Find where the given text appears and provide that cell's center as (x, y) coordinate. 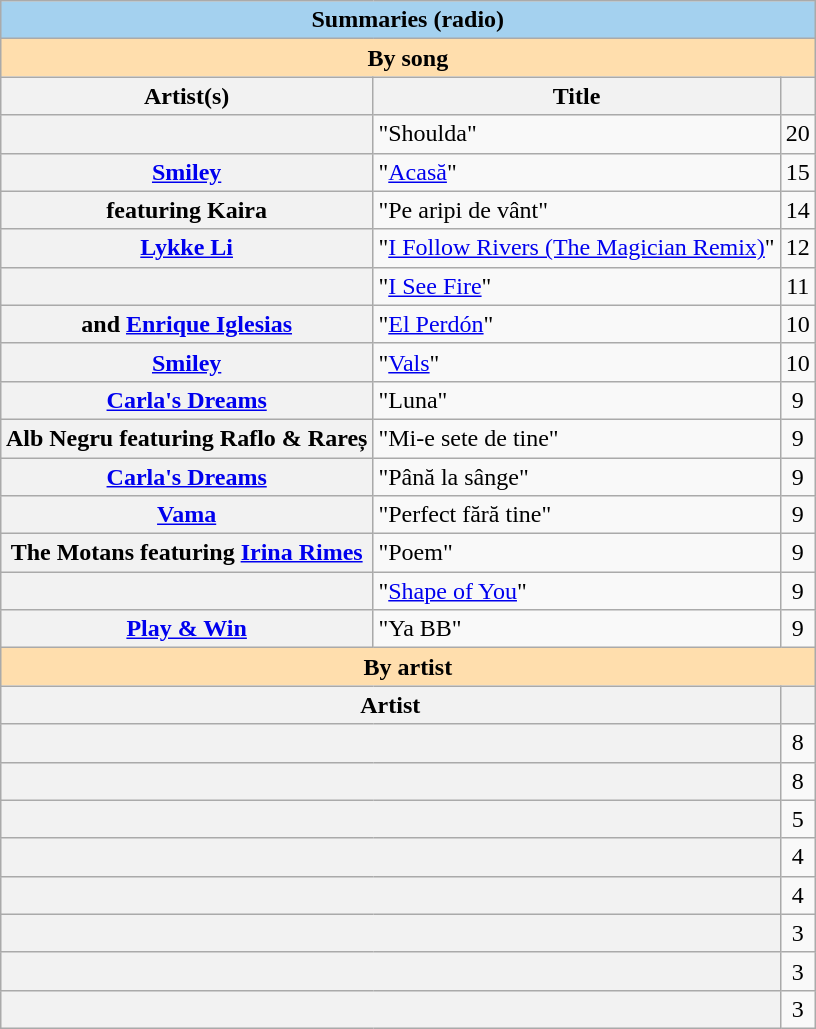
Lykke Li (186, 248)
15 (798, 172)
14 (798, 210)
and Enrique Iglesias (186, 324)
featuring Kaira (186, 210)
11 (798, 286)
"Poem" (576, 553)
12 (798, 248)
"I Follow Rivers (The Magician Remix)" (576, 248)
"Vals" (576, 362)
By artist (408, 667)
"Shape of You" (576, 591)
Summaries (radio) (408, 20)
"Luna" (576, 400)
Artist(s) (186, 96)
"Mi-e sete de tine" (576, 438)
"Ya BB" (576, 629)
The Motans featuring Irina Rimes (186, 553)
By song (408, 58)
Play & Win (186, 629)
20 (798, 134)
5 (798, 819)
Title (576, 96)
"I See Fire" (576, 286)
"Acasă" (576, 172)
Alb Negru featuring Raflo & Rareș (186, 438)
Vama (186, 515)
"Perfect fără tine" (576, 515)
Artist (390, 705)
"Shoulda" (576, 134)
"Pe aripi de vânt" (576, 210)
"El Perdón" (576, 324)
"Până la sânge" (576, 477)
